Locate the cell with the specified text and output its [X, Y] center coordinate. 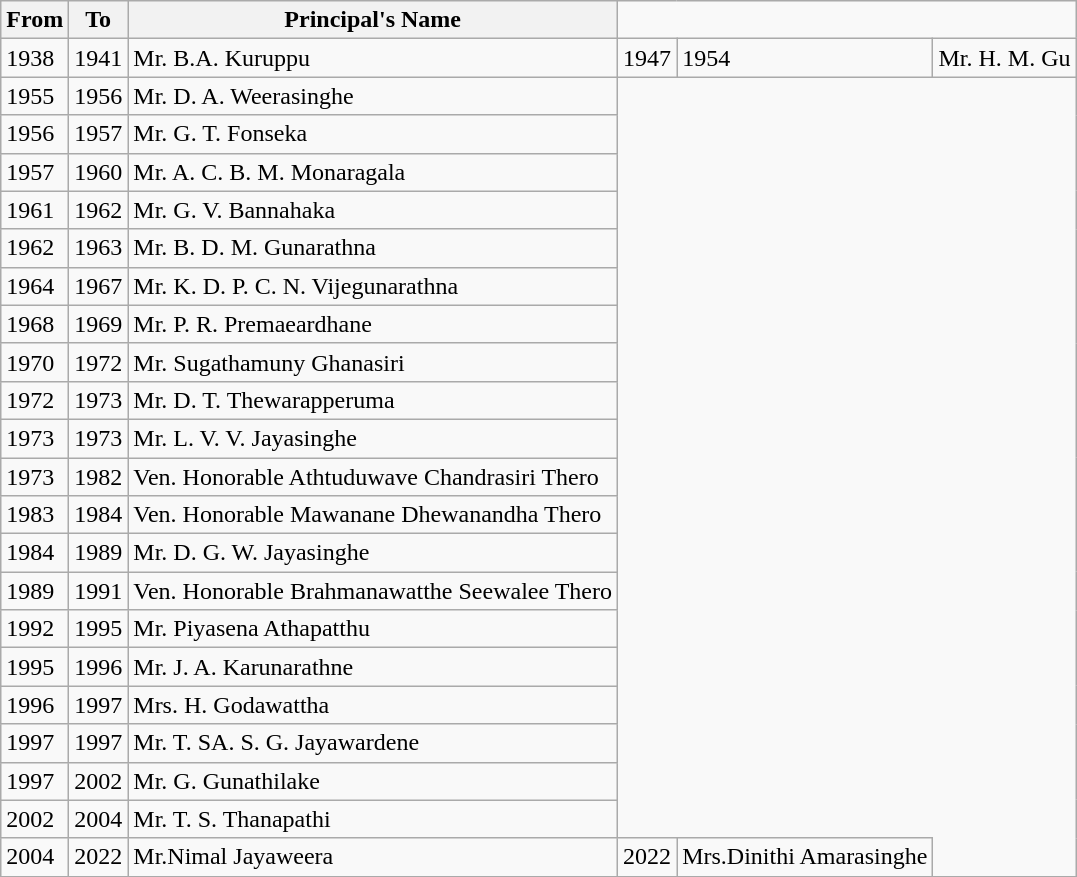
Mr. T. SA. S. G. Jayawardene [373, 743]
Mr. G. Gunathilake [373, 781]
1967 [98, 286]
1983 [35, 515]
From [35, 20]
Ven. Honorable Athtuduwave Chandrasiri Thero [373, 477]
1960 [98, 172]
Mr. L. V. V. Jayasinghe [373, 438]
Mr. P. R. Premaeardhane [373, 324]
1954 [805, 58]
Mr. D. T. Thewarapperuma [373, 400]
1982 [98, 477]
1970 [35, 362]
Mr. B. D. M. Gunarathna [373, 248]
1963 [98, 248]
Ven. Honorable Brahmanawatthe Seewalee Thero [373, 591]
1968 [35, 324]
Mr. B.A. Kuruppu [373, 58]
1941 [98, 58]
Mr. G. T. Fonseka [373, 134]
Mrs. H. Godawattha [373, 705]
Mr. D. A. Weerasinghe [373, 96]
Mr. Sugathamuny Ghanasiri [373, 362]
Mr.Nimal Jayaweera [373, 857]
1969 [98, 324]
Ven. Honorable Mawanane Dhewanandha Thero [373, 515]
Mr. A. C. B. M. Monaragala [373, 172]
Mrs.Dinithi Amarasinghe [805, 857]
1992 [35, 629]
Mr. D. G. W. Jayasinghe [373, 553]
Mr. G. V. Bannahaka [373, 210]
To [98, 20]
Mr. Piyasena Athapatthu [373, 629]
1947 [648, 58]
1955 [35, 96]
1938 [35, 58]
Mr. K. D. P. C. N. Vijegunarathna [373, 286]
Mr. J. A. Karunarathne [373, 667]
Principal's Name [373, 20]
1991 [98, 591]
1964 [35, 286]
1961 [35, 210]
Mr. T. S. Thanapathi [373, 819]
Mr. H. M. Gu [1004, 58]
